Scan for the cell matching the given text and deliver its (X, Y) coordinate at center. 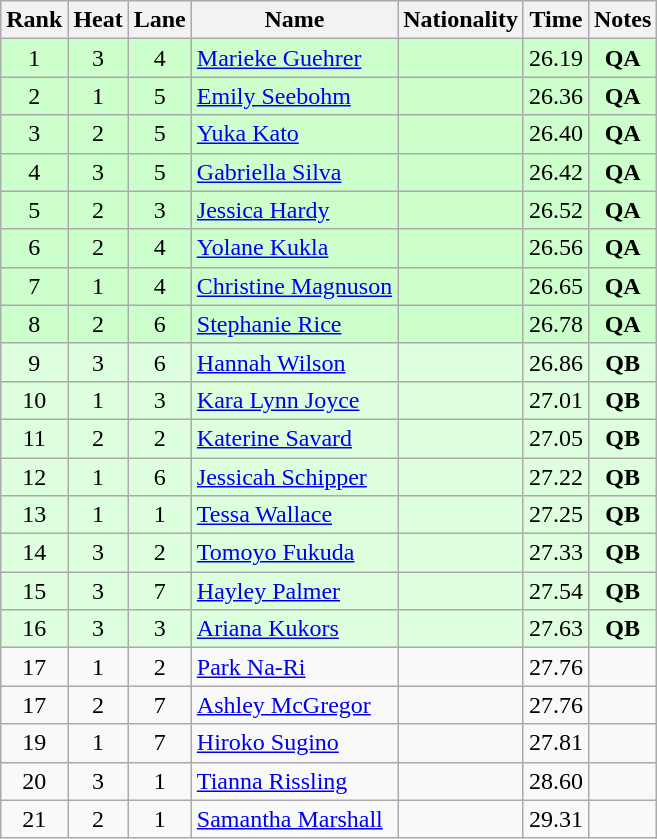
Ashley McGregor (294, 705)
11 (34, 438)
Hiroko Sugino (294, 743)
Name (294, 20)
29.31 (556, 819)
26.42 (556, 172)
Tianna Rissling (294, 781)
26.19 (556, 58)
26.65 (556, 286)
15 (34, 591)
19 (34, 743)
27.54 (556, 591)
Hannah Wilson (294, 362)
14 (34, 553)
Nationality (461, 20)
27.63 (556, 629)
Stephanie Rice (294, 324)
Hayley Palmer (294, 591)
27.01 (556, 400)
Kara Lynn Joyce (294, 400)
26.52 (556, 210)
13 (34, 515)
27.81 (556, 743)
Marieke Guehrer (294, 58)
10 (34, 400)
28.60 (556, 781)
8 (34, 324)
Gabriella Silva (294, 172)
Tomoyo Fukuda (294, 553)
21 (34, 819)
27.25 (556, 515)
Notes (622, 20)
9 (34, 362)
Rank (34, 20)
Emily Seebohm (294, 96)
Yolane Kukla (294, 248)
Tessa Wallace (294, 515)
Christine Magnuson (294, 286)
Yuka Kato (294, 134)
Ariana Kukors (294, 629)
27.22 (556, 477)
27.33 (556, 553)
Samantha Marshall (294, 819)
Jessica Hardy (294, 210)
26.78 (556, 324)
Park Na-Ri (294, 667)
Jessicah Schipper (294, 477)
Time (556, 20)
Lane (160, 20)
16 (34, 629)
12 (34, 477)
26.56 (556, 248)
26.40 (556, 134)
26.86 (556, 362)
20 (34, 781)
Katerine Savard (294, 438)
Heat (98, 20)
26.36 (556, 96)
27.05 (556, 438)
